Provide the (x, y) coordinate of the cell's center where the given text is located.  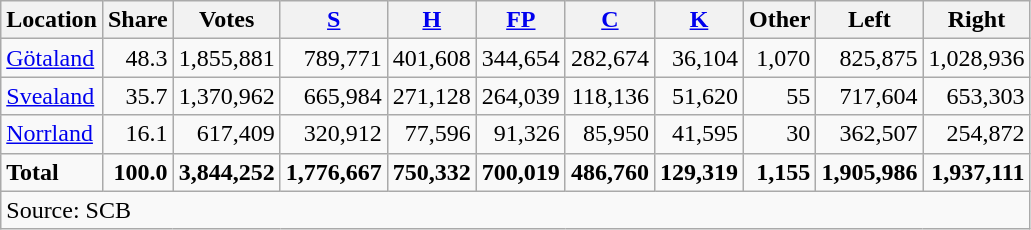
700,019 (520, 172)
Left (870, 20)
717,604 (870, 96)
C (610, 20)
30 (780, 134)
H (432, 20)
Other (780, 20)
320,912 (334, 134)
55 (780, 96)
1,070 (780, 58)
Svealand (52, 96)
1,776,667 (334, 172)
271,128 (432, 96)
617,409 (226, 134)
1,028,936 (976, 58)
100.0 (138, 172)
41,595 (698, 134)
1,937,111 (976, 172)
486,760 (610, 172)
Total (52, 172)
118,136 (610, 96)
254,872 (976, 134)
S (334, 20)
362,507 (870, 134)
750,332 (432, 172)
FP (520, 20)
1,370,962 (226, 96)
Götaland (52, 58)
Share (138, 20)
16.1 (138, 134)
264,039 (520, 96)
789,771 (334, 58)
Votes (226, 20)
653,303 (976, 96)
665,984 (334, 96)
401,608 (432, 58)
Location (52, 20)
51,620 (698, 96)
825,875 (870, 58)
1,155 (780, 172)
48.3 (138, 58)
1,905,986 (870, 172)
3,844,252 (226, 172)
344,654 (520, 58)
36,104 (698, 58)
35.7 (138, 96)
282,674 (610, 58)
Norrland (52, 134)
Right (976, 20)
Source: SCB (516, 210)
K (698, 20)
85,950 (610, 134)
1,855,881 (226, 58)
77,596 (432, 134)
91,326 (520, 134)
129,319 (698, 172)
